Detect which cell encompasses the target text, then output its (x, y) center coordinate. 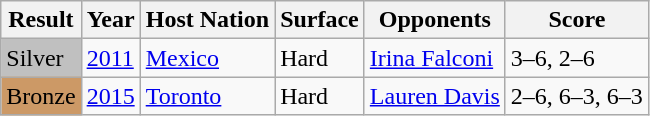
Host Nation (207, 20)
Irina Falconi (434, 58)
Score (576, 20)
Lauren Davis (434, 96)
Surface (320, 20)
Result (41, 20)
2015 (110, 96)
Silver (41, 58)
2–6, 6–3, 6–3 (576, 96)
3–6, 2–6 (576, 58)
Opponents (434, 20)
Mexico (207, 58)
2011 (110, 58)
Toronto (207, 96)
Year (110, 20)
Bronze (41, 96)
